Return the (x, y) coordinate for the center point of the cell that contains the specified text.  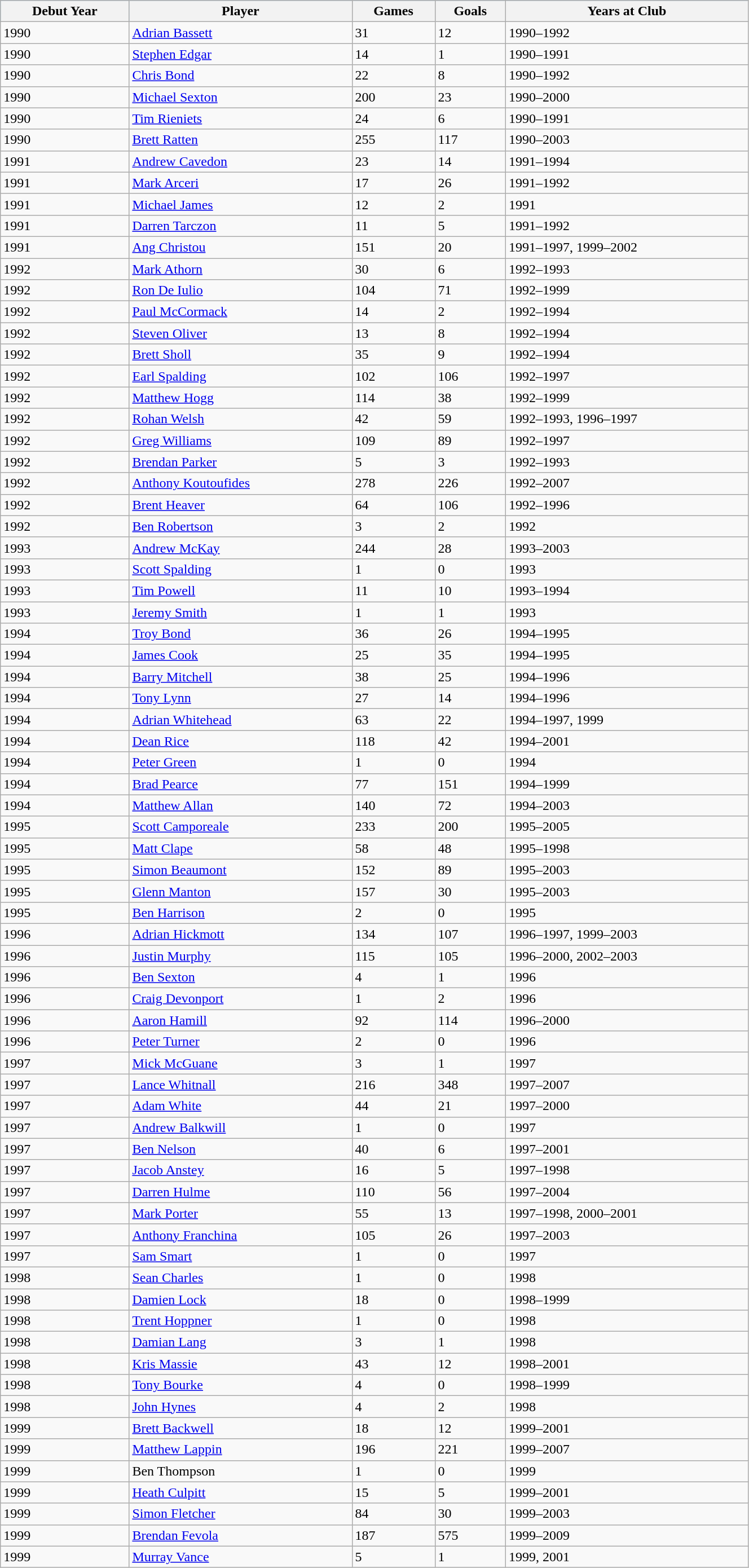
28 (470, 548)
Mark Arceri (240, 183)
Michael Sexton (240, 97)
1992–1996 (627, 505)
575 (470, 1535)
Glenn Manton (240, 891)
36 (394, 634)
Ben Harrison (240, 913)
58 (394, 848)
44 (394, 1106)
Matt Clape (240, 848)
1999–2009 (627, 1535)
Mick McGuane (240, 1063)
Damien Lock (240, 1299)
Trent Hoppner (240, 1321)
216 (394, 1085)
Tony Bourke (240, 1385)
134 (394, 934)
Mark Athorn (240, 269)
Debut Year (65, 11)
Anthony Franchina (240, 1235)
Scott Camporeale (240, 827)
72 (470, 805)
1997–1998 (627, 1170)
31 (394, 33)
Dean Rice (240, 741)
Aaron Hamill (240, 1020)
1995–1998 (627, 848)
John Hynes (240, 1407)
Tim Powell (240, 591)
110 (394, 1192)
Adrian Hickmott (240, 934)
1996–2000 (627, 1020)
Andrew Balkwill (240, 1127)
Ben Thompson (240, 1471)
Player (240, 11)
1991–1994 (627, 161)
Ben Robertson (240, 526)
Goals (470, 11)
Murray Vance (240, 1557)
Michael James (240, 204)
Tim Rieniets (240, 118)
Scott Spalding (240, 569)
Sam Smart (240, 1256)
21 (470, 1106)
Darren Hulme (240, 1192)
1997–2001 (627, 1149)
63 (394, 720)
James Cook (240, 655)
Andrew McKay (240, 548)
64 (394, 505)
Heath Culpitt (240, 1492)
Darren Tarczon (240, 226)
48 (470, 848)
Stephen Edgar (240, 54)
Andrew Cavedon (240, 161)
Tony Lynn (240, 698)
187 (394, 1535)
Rohan Welsh (240, 419)
24 (394, 118)
233 (394, 827)
Brendan Parker (240, 462)
Chris Bond (240, 76)
Ang Christou (240, 247)
1993–1994 (627, 591)
77 (394, 784)
140 (394, 805)
Kris Massie (240, 1364)
84 (394, 1514)
17 (394, 183)
118 (394, 741)
1996–2000, 2002–2003 (627, 956)
1999–2007 (627, 1450)
1998–2001 (627, 1364)
Brent Heaver (240, 505)
1992–1993, 1996–1997 (627, 419)
152 (394, 870)
Ben Sexton (240, 977)
Brendan Fevola (240, 1535)
278 (394, 483)
Troy Bond (240, 634)
Games (394, 11)
43 (394, 1364)
1994–1999 (627, 784)
Jeremy Smith (240, 612)
1997–1998, 2000–2001 (627, 1213)
Matthew Hogg (240, 398)
Peter Turner (240, 1042)
Mark Porter (240, 1213)
Simon Beaumont (240, 870)
221 (470, 1450)
55 (394, 1213)
1999, 2001 (627, 1557)
1997–2007 (627, 1085)
117 (470, 140)
107 (470, 934)
Ben Nelson (240, 1149)
92 (394, 1020)
157 (394, 891)
226 (470, 483)
Barry Mitchell (240, 677)
16 (394, 1170)
1994–2003 (627, 805)
1995–2005 (627, 827)
1990–2003 (627, 140)
1997–2004 (627, 1192)
Paul McCormack (240, 312)
Greg Williams (240, 441)
1994–2001 (627, 741)
Damian Lang (240, 1342)
1992–2007 (627, 483)
Simon Fletcher (240, 1514)
Earl Spalding (240, 376)
Anthony Koutoufides (240, 483)
1990–2000 (627, 97)
255 (394, 140)
40 (394, 1149)
Steven Oliver (240, 333)
Brett Sholl (240, 355)
1999–2003 (627, 1514)
27 (394, 698)
10 (470, 591)
Lance Whitnall (240, 1085)
Craig Devonport (240, 999)
Matthew Allan (240, 805)
56 (470, 1192)
104 (394, 290)
Ron De Iulio (240, 290)
Brett Ratten (240, 140)
109 (394, 441)
Adrian Bassett (240, 33)
1993–2003 (627, 548)
244 (394, 548)
Brad Pearce (240, 784)
348 (470, 1085)
1997–2003 (627, 1235)
Adrian Whitehead (240, 720)
Peter Green (240, 763)
196 (394, 1450)
Matthew Lappin (240, 1450)
Adam White (240, 1106)
Brett Backwell (240, 1428)
Years at Club (627, 11)
1997–2000 (627, 1106)
102 (394, 376)
Sean Charles (240, 1278)
1996–1997, 1999–2003 (627, 934)
59 (470, 419)
Jacob Anstey (240, 1170)
15 (394, 1492)
20 (470, 247)
1991–1997, 1999–2002 (627, 247)
1994–1997, 1999 (627, 720)
Justin Murphy (240, 956)
71 (470, 290)
115 (394, 956)
9 (470, 355)
